Detect which cell encompasses the target text, then output its (x, y) center coordinate. 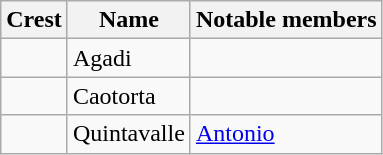
Antonio (286, 134)
Crest (34, 20)
Name (128, 20)
Notable members (286, 20)
Caotorta (128, 96)
Quintavalle (128, 134)
Agadi (128, 58)
